Capture the cell that displays the provided text and extract its [X, Y] central coordinate. 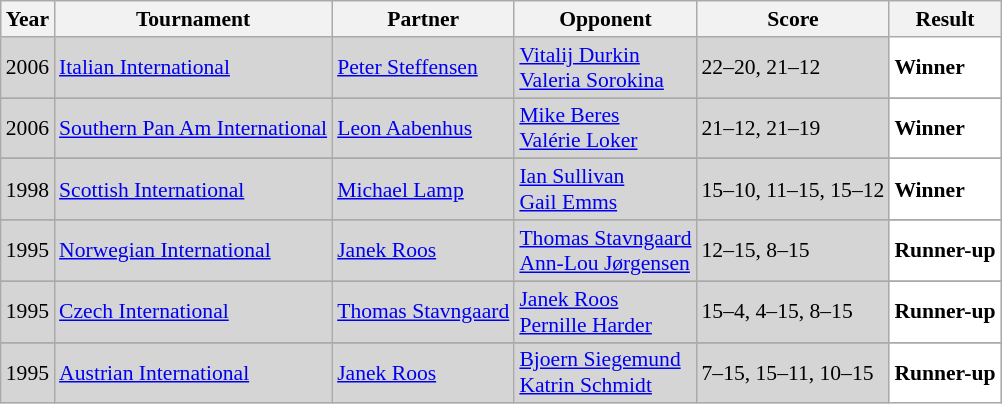
15–4, 4–15, 8–15 [794, 312]
Peter Steffensen [423, 68]
Southern Pan Am International [193, 128]
21–12, 21–19 [794, 128]
Opponent [605, 19]
Scottish International [193, 190]
Partner [423, 19]
Thomas Stavngaard Ann-Lou Jørgensen [605, 250]
Tournament [193, 19]
Mike Beres Valérie Loker [605, 128]
Michael Lamp [423, 190]
12–15, 8–15 [794, 250]
Thomas Stavngaard [423, 312]
Czech International [193, 312]
Score [794, 19]
Janek Roos Pernille Harder [605, 312]
Norwegian International [193, 250]
15–10, 11–15, 15–12 [794, 190]
22–20, 21–12 [794, 68]
Italian International [193, 68]
Bjoern Siegemund Katrin Schmidt [605, 372]
7–15, 15–11, 10–15 [794, 372]
Leon Aabenhus [423, 128]
1998 [28, 190]
Result [944, 19]
Austrian International [193, 372]
Ian Sullivan Gail Emms [605, 190]
Vitalij Durkin Valeria Sorokina [605, 68]
Year [28, 19]
